Return [X, Y] of the center of cell containing provided text 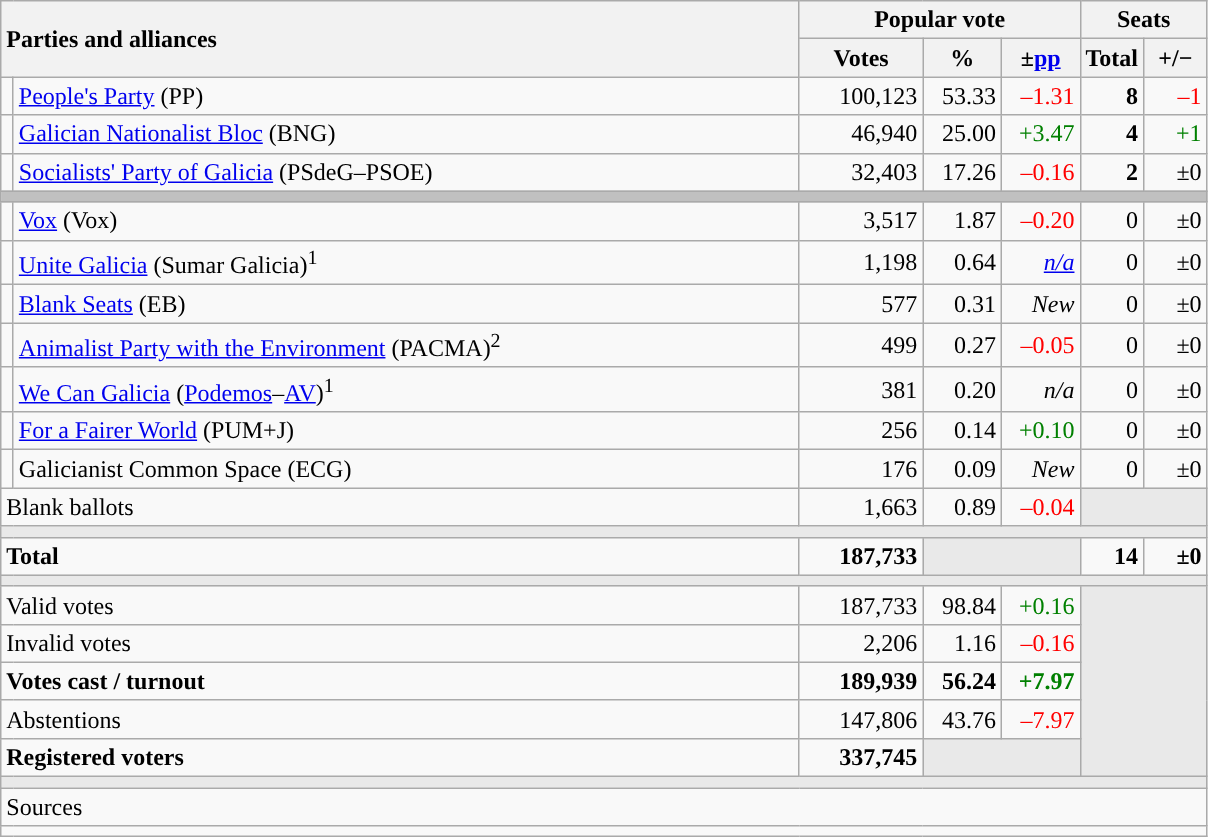
Seats [1144, 20]
0.09 [962, 469]
4 [1112, 134]
Blank ballots [400, 507]
577 [861, 304]
–0.04 [1040, 507]
256 [861, 431]
Sources [604, 807]
Registered voters [400, 758]
% [962, 58]
100,123 [861, 96]
Socialists' Party of Galicia (PSdeG–PSOE) [406, 172]
2 [1112, 172]
1.16 [962, 643]
For a Fairer World (PUM+J) [406, 431]
499 [861, 346]
0.31 [962, 304]
381 [861, 390]
14 [1112, 556]
17.26 [962, 172]
8 [1112, 96]
25.00 [962, 134]
+0.10 [1040, 431]
98.84 [962, 605]
176 [861, 469]
0.89 [962, 507]
2,206 [861, 643]
Votes cast / turnout [400, 681]
3,517 [861, 221]
+0.16 [1040, 605]
+1 [1176, 134]
Parties and alliances [400, 39]
53.33 [962, 96]
±pp [1040, 58]
+/− [1176, 58]
0.14 [962, 431]
337,745 [861, 758]
Animalist Party with the Environment (PACMA)2 [406, 346]
People's Party (PP) [406, 96]
–7.97 [1040, 719]
147,806 [861, 719]
–1 [1176, 96]
Abstentions [400, 719]
Unite Galicia (Sumar Galicia)1 [406, 262]
0.20 [962, 390]
1.87 [962, 221]
Votes [861, 58]
Popular vote [940, 20]
Invalid votes [400, 643]
–0.05 [1040, 346]
Blank Seats (EB) [406, 304]
–0.20 [1040, 221]
+7.97 [1040, 681]
Valid votes [400, 605]
+3.47 [1040, 134]
Galician Nationalist Bloc (BNG) [406, 134]
56.24 [962, 681]
Galicianist Common Space (ECG) [406, 469]
1,198 [861, 262]
0.27 [962, 346]
We Can Galicia (Podemos–AV)1 [406, 390]
0.64 [962, 262]
46,940 [861, 134]
1,663 [861, 507]
–1.31 [1040, 96]
Vox (Vox) [406, 221]
32,403 [861, 172]
189,939 [861, 681]
43.76 [962, 719]
